Determine the [X, Y] coordinate at the center of the cell enclosing the given text.  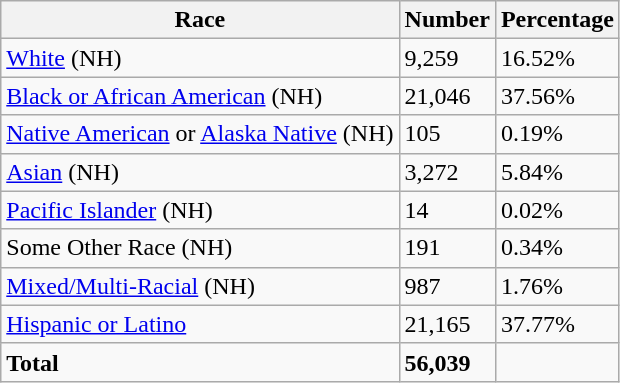
Number [447, 20]
0.19% [557, 134]
1.76% [557, 286]
Asian (NH) [200, 172]
Black or African American (NH) [200, 96]
Total [200, 362]
9,259 [447, 58]
Hispanic or Latino [200, 324]
37.56% [557, 96]
191 [447, 248]
Pacific Islander (NH) [200, 210]
14 [447, 210]
21,046 [447, 96]
White (NH) [200, 58]
3,272 [447, 172]
Mixed/Multi-Racial (NH) [200, 286]
56,039 [447, 362]
Percentage [557, 20]
Some Other Race (NH) [200, 248]
21,165 [447, 324]
0.02% [557, 210]
0.34% [557, 248]
37.77% [557, 324]
987 [447, 286]
5.84% [557, 172]
16.52% [557, 58]
Race [200, 20]
105 [447, 134]
Native American or Alaska Native (NH) [200, 134]
